For the text-containing cell, return its midpoint in (X, Y) coordinate format. 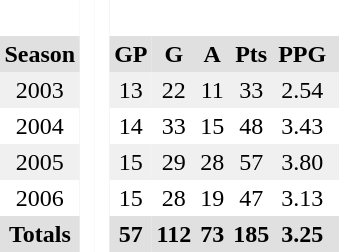
47 (252, 198)
G (174, 54)
2005 (40, 162)
29 (174, 162)
Totals (40, 234)
3.25 (302, 234)
2003 (40, 90)
A (212, 54)
2.54 (302, 90)
3.13 (302, 198)
112 (174, 234)
Season (40, 54)
Pts (252, 54)
13 (131, 90)
3.43 (302, 126)
73 (212, 234)
2006 (40, 198)
19 (212, 198)
22 (174, 90)
PPG (302, 54)
14 (131, 126)
185 (252, 234)
GP (131, 54)
2004 (40, 126)
3.80 (302, 162)
11 (212, 90)
48 (252, 126)
